Output the (x, y) coordinate of the center of the cell containing the given text.  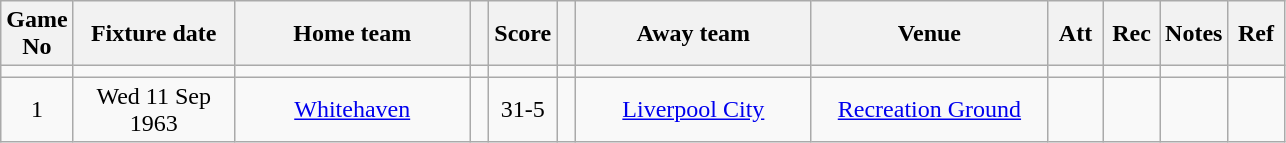
31-5 (523, 110)
Fixture date (154, 34)
Att (1075, 34)
Whitehaven (352, 110)
Rec (1132, 34)
1 (37, 110)
Game No (37, 34)
Away team (693, 34)
Ref (1256, 34)
Recreation Ground (929, 110)
Score (523, 34)
Venue (929, 34)
Liverpool City (693, 110)
Notes (1194, 34)
Wed 11 Sep 1963 (154, 110)
Home team (352, 34)
